Locate the cell with the specified text and output its [X, Y] center coordinate. 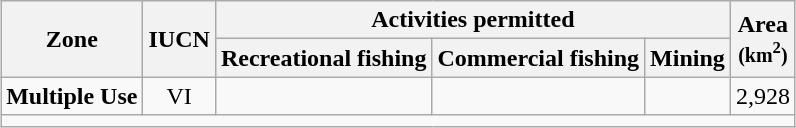
VI [179, 96]
Activities permitted [472, 20]
Commercial fishing [538, 58]
Zone [72, 39]
Mining [688, 58]
2,928 [762, 96]
IUCN [179, 39]
Multiple Use [72, 96]
Area(km2) [762, 39]
Recreational fishing [324, 58]
